Provide the [X, Y] coordinate of the cell's center where the given text is located.  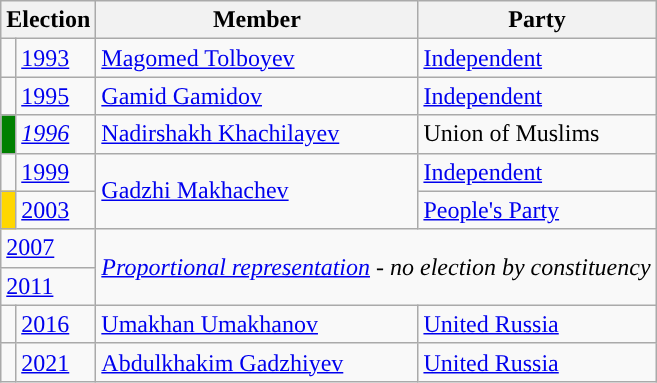
Proportional representation - no election by constituency [376, 267]
1999 [56, 172]
1993 [56, 58]
2007 [48, 248]
Umakhan Umakhanov [257, 324]
2021 [56, 362]
Union of Muslims [537, 134]
2011 [48, 286]
1995 [56, 96]
People's Party [537, 210]
Abdulkhakim Gadzhiyev [257, 362]
Magomed Tolboyev [257, 58]
Gadzhi Makhachev [257, 191]
2016 [56, 324]
Nadirshakh Khachilayev [257, 134]
Party [537, 20]
Gamid Gamidov [257, 96]
1996 [56, 134]
2003 [56, 210]
Election [48, 20]
Member [257, 20]
